Find where the given text appears and provide that cell's center as (x, y) coordinate. 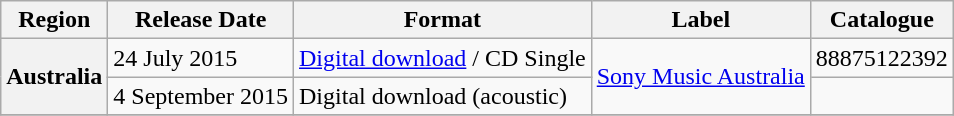
Format (443, 20)
88875122392 (882, 58)
Catalogue (882, 20)
Australia (54, 77)
Label (700, 20)
Release Date (201, 20)
4 September 2015 (201, 96)
Digital download (acoustic) (443, 96)
24 July 2015 (201, 58)
Region (54, 20)
Digital download / CD Single (443, 58)
Sony Music Australia (700, 77)
